Capture the cell that displays the provided text and extract its (x, y) central coordinate. 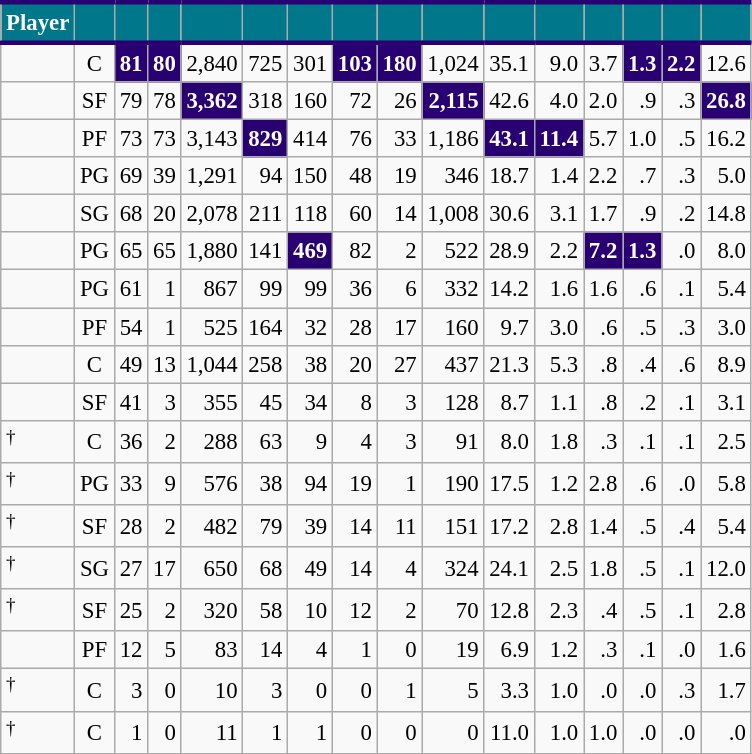
32 (310, 327)
414 (310, 139)
8.7 (509, 402)
576 (212, 484)
.7 (642, 176)
21.3 (509, 364)
141 (266, 251)
6 (400, 289)
482 (212, 526)
522 (453, 251)
17.5 (509, 484)
78 (164, 101)
180 (400, 62)
332 (453, 289)
34 (310, 402)
48 (354, 176)
3.7 (604, 62)
1,291 (212, 176)
288 (212, 441)
1.1 (558, 402)
301 (310, 62)
211 (266, 214)
72 (354, 101)
12.6 (726, 62)
18.7 (509, 176)
2,840 (212, 62)
24.1 (509, 568)
650 (212, 568)
9.7 (509, 327)
829 (266, 139)
16.2 (726, 139)
17.2 (509, 526)
1,044 (212, 364)
258 (266, 364)
14.8 (726, 214)
151 (453, 526)
164 (266, 327)
6.9 (509, 650)
91 (453, 441)
1,024 (453, 62)
81 (130, 62)
35.1 (509, 62)
3.3 (509, 690)
867 (212, 289)
70 (453, 610)
2.0 (604, 101)
4.0 (558, 101)
69 (130, 176)
8.9 (726, 364)
118 (310, 214)
43.1 (509, 139)
5.7 (604, 139)
1,008 (453, 214)
26 (400, 101)
41 (130, 402)
25 (130, 610)
2.3 (558, 610)
26.8 (726, 101)
320 (212, 610)
2,078 (212, 214)
80 (164, 62)
128 (453, 402)
324 (453, 568)
3,362 (212, 101)
14.2 (509, 289)
1,186 (453, 139)
28.9 (509, 251)
355 (212, 402)
150 (310, 176)
318 (266, 101)
82 (354, 251)
13 (164, 364)
5.0 (726, 176)
11.4 (558, 139)
63 (266, 441)
76 (354, 139)
12.8 (509, 610)
437 (453, 364)
60 (354, 214)
5.8 (726, 484)
54 (130, 327)
83 (212, 650)
30.6 (509, 214)
58 (266, 610)
190 (453, 484)
1,880 (212, 251)
346 (453, 176)
11.0 (509, 732)
2,115 (453, 101)
42.6 (509, 101)
45 (266, 402)
9.0 (558, 62)
725 (266, 62)
3,143 (212, 139)
Player (38, 22)
469 (310, 251)
12.0 (726, 568)
8 (354, 402)
61 (130, 289)
525 (212, 327)
7.2 (604, 251)
103 (354, 62)
5.3 (558, 364)
